Locate the cell with the specified text and output its (x, y) center coordinate. 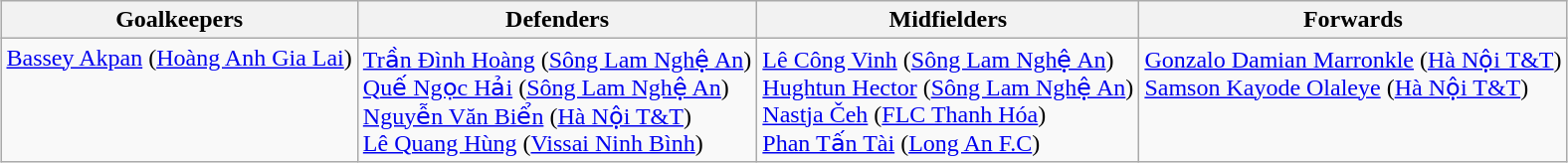
Trần Đình Hoàng (Sông Lam Nghệ An) Quế Ngọc Hải (Sông Lam Nghệ An) Nguyễn Văn Biển (Hà Nội T&T) Lê Quang Hùng (Vissai Ninh Bình) (557, 100)
Midfielders (948, 20)
Gonzalo Damian Marronkle (Hà Nội T&T) Samson Kayode Olaleye (Hà Nội T&T) (1353, 100)
Bassey Akpan (Hoàng Anh Gia Lai) (179, 100)
Forwards (1353, 20)
Defenders (557, 20)
Goalkeepers (179, 20)
Lê Công Vinh (Sông Lam Nghệ An) Hughtun Hector (Sông Lam Nghệ An) Nastja Čeh (FLC Thanh Hóa) Phan Tấn Tài (Long An F.C) (948, 100)
